Return (X, Y) of the center of cell containing provided text 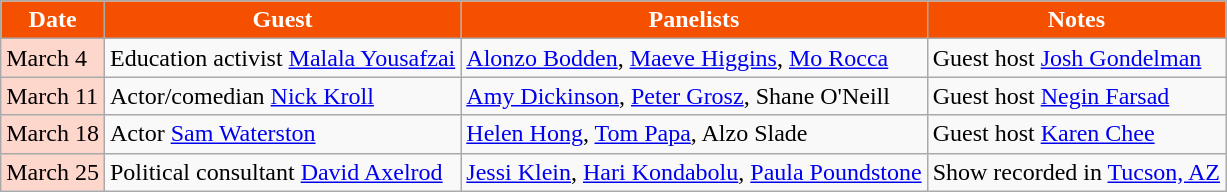
Guest (282, 20)
Guest host Josh Gondelman (1076, 58)
Actor/comedian Nick Kroll (282, 96)
Jessi Klein, Hari Kondabolu, Paula Poundstone (694, 172)
March 4 (53, 58)
March 25 (53, 172)
Education activist Malala Yousafzai (282, 58)
March 18 (53, 134)
Date (53, 20)
Guest host Negin Farsad (1076, 96)
Political consultant David Axelrod (282, 172)
Show recorded in Tucson, AZ (1076, 172)
Actor Sam Waterston (282, 134)
Amy Dickinson, Peter Grosz, Shane O'Neill (694, 96)
Panelists (694, 20)
Alonzo Bodden, Maeve Higgins, Mo Rocca (694, 58)
Helen Hong, Tom Papa, Alzo Slade (694, 134)
Guest host Karen Chee (1076, 134)
March 11 (53, 96)
Notes (1076, 20)
